For the text-containing cell, return its midpoint in [x, y] coordinate format. 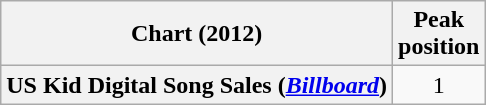
Chart (2012) [197, 34]
1 [439, 85]
Peakposition [439, 34]
US Kid Digital Song Sales (Billboard) [197, 85]
